Extract the (X, Y) coordinate from the center of the cell holding the provided text.  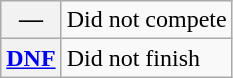
— (31, 20)
DNF (31, 58)
Did not finish (146, 58)
Did not compete (146, 20)
